Search for the cell housing the specified text and yield its [x, y] center coordinate. 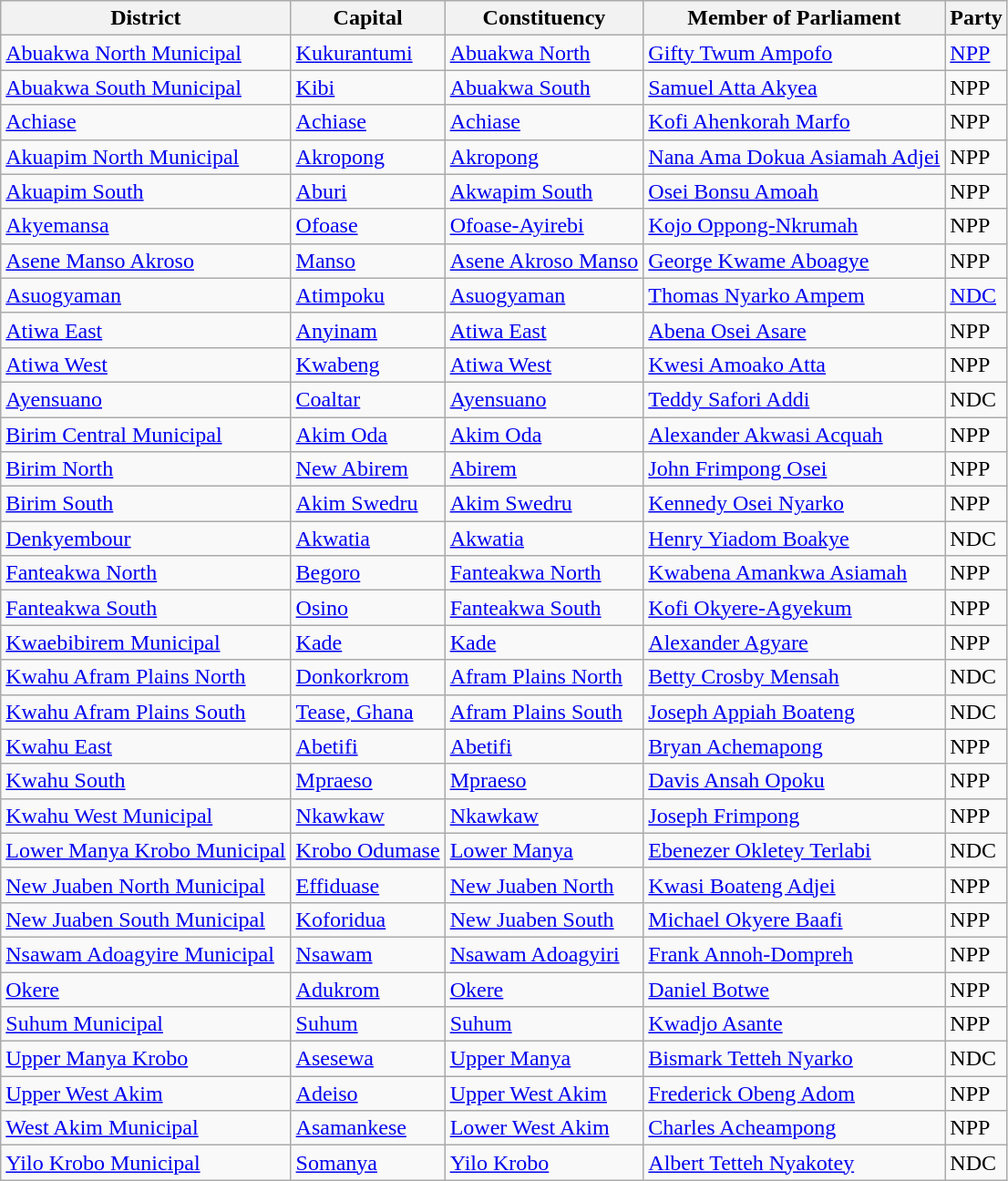
Aburi [368, 191]
Frederick Obeng Adom [795, 1094]
Abuakwa South [544, 87]
New Abirem [368, 469]
New Juaben South [544, 919]
Frank Annoh-Dompreh [795, 954]
Abena Osei Asare [795, 330]
Afram Plains North [544, 677]
Kennedy Osei Nyarko [795, 504]
Samuel Atta Akyea [795, 87]
Nana Ama Dokua Asiamah Adjei [795, 157]
Kwabeng [368, 365]
Ofoase [368, 226]
George Kwame Aboagye [795, 261]
Henry Yiadom Boakye [795, 539]
Lower West Akim [544, 1128]
Coaltar [368, 399]
Koforidua [368, 919]
Asamankese [368, 1128]
Michael Okyere Baafi [795, 919]
Kwahu East [146, 746]
Birim North [146, 469]
Gifty Twum Ampofo [795, 53]
Joseph Frimpong [795, 816]
Kwasi Boateng Adjei [795, 885]
Donkorkrom [368, 677]
Abuakwa North Municipal [146, 53]
Birim Central Municipal [146, 435]
Krobo Odumase [368, 850]
Nsawam Adoagyiri [544, 954]
Charles Acheampong [795, 1128]
Osino [368, 608]
Begoro [368, 573]
John Frimpong Osei [795, 469]
Upper Manya Krobo [146, 1059]
Davis Ansah Opoku [795, 781]
Albert Tetteh Nyakotey [795, 1163]
Asesewa [368, 1059]
New Juaben South Municipal [146, 919]
Kofi Okyere-Agyekum [795, 608]
Bismark Tetteh Nyarko [795, 1059]
Osei Bonsu Amoah [795, 191]
Akwapim South [544, 191]
New Juaben North [544, 885]
Ofoase-Ayirebi [544, 226]
Asene Manso Akroso [146, 261]
Adukrom [368, 989]
Joseph Appiah Boateng [795, 712]
Somanya [368, 1163]
Bryan Achemapong [795, 746]
New Juaben North Municipal [146, 885]
Akyemansa [146, 226]
Tease, Ghana [368, 712]
Atimpoku [368, 295]
Kwahu Afram Plains South [146, 712]
Afram Plains South [544, 712]
Constituency [544, 18]
Alexander Agyare [795, 642]
Alexander Akwasi Acquah [795, 435]
Kwahu West Municipal [146, 816]
Kwaebibirem Municipal [146, 642]
Effiduase [368, 885]
Denkyembour [146, 539]
Kojo Oppong-Nkrumah [795, 226]
Member of Parliament [795, 18]
Anyinam [368, 330]
Kwesi Amoako Atta [795, 365]
Yilo Krobo Municipal [146, 1163]
Kwabena Amankwa Asiamah [795, 573]
Kukurantumi [368, 53]
Upper Manya [544, 1059]
Akuapim South [146, 191]
Lower Manya [544, 850]
Lower Manya Krobo Municipal [146, 850]
Ebenezer Okletey Terlabi [795, 850]
Kibi [368, 87]
Kwahu South [146, 781]
Suhum Municipal [146, 1024]
Birim South [146, 504]
Akuapim North Municipal [146, 157]
Abuakwa North [544, 53]
Daniel Botwe [795, 989]
Adeiso [368, 1094]
Party [976, 18]
Capital [368, 18]
Manso [368, 261]
Nsawam [368, 954]
Teddy Safori Addi [795, 399]
Kofi Ahenkorah Marfo [795, 122]
Asene Akroso Manso [544, 261]
Thomas Nyarko Ampem [795, 295]
Nsawam Adoagyire Municipal [146, 954]
District [146, 18]
Yilo Krobo [544, 1163]
Kwadjo Asante [795, 1024]
West Akim Municipal [146, 1128]
Abirem [544, 469]
Betty Crosby Mensah [795, 677]
Kwahu Afram Plains North [146, 677]
Abuakwa South Municipal [146, 87]
